Output the (X, Y) coordinate of the center of the cell containing the given text.  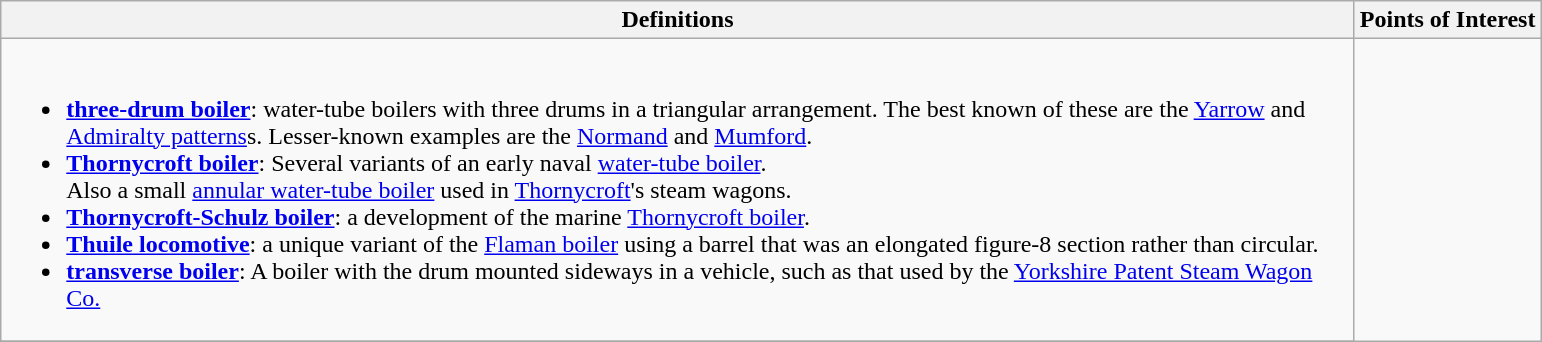
Points of Interest (1448, 20)
Definitions (678, 20)
